Scan for the cell matching the given text and deliver its (X, Y) coordinate at center. 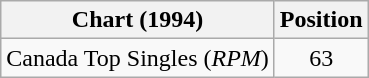
Chart (1994) (138, 20)
Canada Top Singles (RPM) (138, 58)
63 (321, 58)
Position (321, 20)
